Provide the (x, y) coordinate of the cell's center where the given text is located.  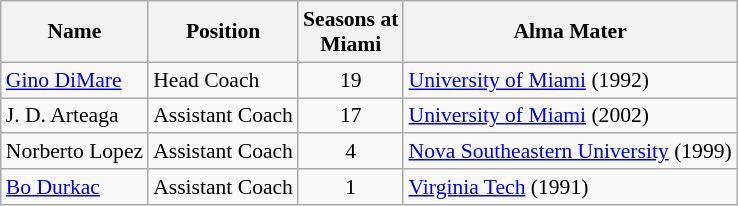
University of Miami (1992) (570, 80)
University of Miami (2002) (570, 116)
Head Coach (223, 80)
Alma Mater (570, 32)
Name (74, 32)
Nova Southeastern University (1999) (570, 152)
Bo Durkac (74, 187)
Position (223, 32)
Gino DiMare (74, 80)
1 (350, 187)
19 (350, 80)
4 (350, 152)
Virginia Tech (1991) (570, 187)
17 (350, 116)
J. D. Arteaga (74, 116)
Seasons atMiami (350, 32)
Norberto Lopez (74, 152)
